Identify which cell holds the provided text, then report its (x, y) central coordinate. 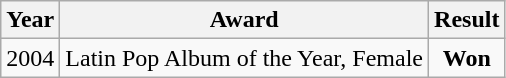
2004 (30, 58)
Year (30, 20)
Won (467, 58)
Latin Pop Album of the Year, Female (244, 58)
Result (467, 20)
Award (244, 20)
